Scan for the cell matching the given text and deliver its [X, Y] coordinate at center. 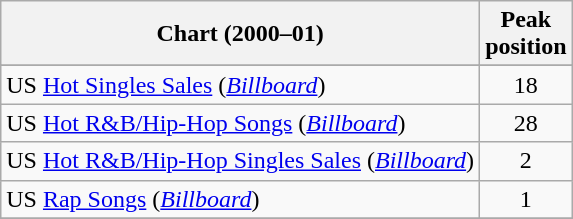
28 [526, 123]
1 [526, 199]
18 [526, 85]
Chart (2000–01) [240, 34]
US Hot Singles Sales (Billboard) [240, 85]
2 [526, 161]
Peakposition [526, 34]
US Hot R&B/Hip-Hop Songs (Billboard) [240, 123]
US Rap Songs (Billboard) [240, 199]
US Hot R&B/Hip-Hop Singles Sales (Billboard) [240, 161]
